For the text-containing cell, return its midpoint in [X, Y] coordinate format. 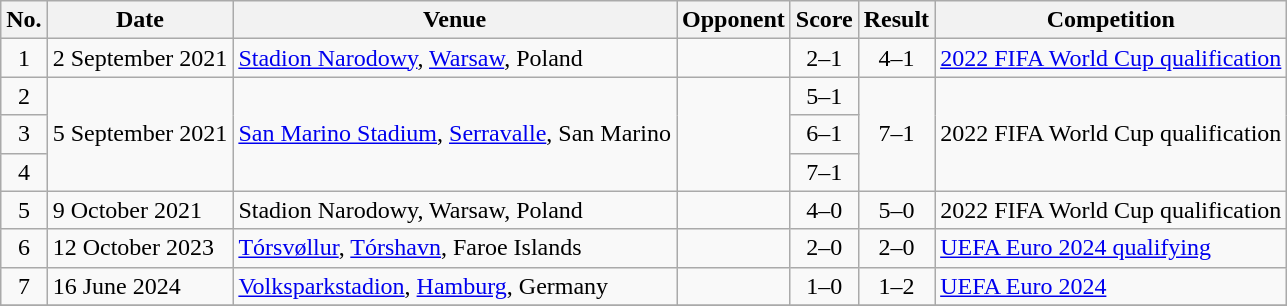
UEFA Euro 2024 qualifying [1111, 248]
16 June 2024 [140, 286]
Volksparkstadion, Hamburg, Germany [455, 286]
Score [824, 20]
San Marino Stadium, Serravalle, San Marino [455, 134]
5–0 [896, 210]
Result [896, 20]
12 October 2023 [140, 248]
No. [24, 20]
Date [140, 20]
Competition [1111, 20]
1–0 [824, 286]
7 [24, 286]
2 September 2021 [140, 58]
UEFA Euro 2024 [1111, 286]
5 [24, 210]
5 September 2021 [140, 134]
4 [24, 172]
5–1 [824, 96]
Opponent [734, 20]
6–1 [824, 134]
4–1 [896, 58]
6 [24, 248]
3 [24, 134]
1 [24, 58]
1–2 [896, 286]
9 October 2021 [140, 210]
Venue [455, 20]
2 [24, 96]
2–1 [824, 58]
Tórsvøllur, Tórshavn, Faroe Islands [455, 248]
4–0 [824, 210]
